Detect which cell encompasses the target text, then output its (x, y) center coordinate. 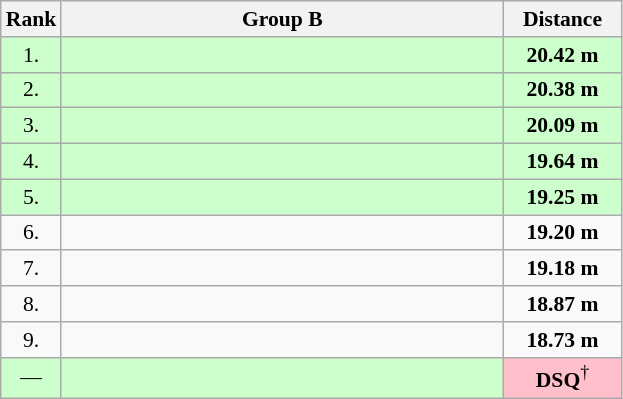
Rank (32, 19)
7. (32, 269)
18.73 m (562, 340)
DSQ† (562, 378)
20.42 m (562, 55)
6. (32, 233)
1. (32, 55)
19.20 m (562, 233)
18.87 m (562, 304)
5. (32, 197)
19.64 m (562, 162)
Distance (562, 19)
Group B (282, 19)
20.09 m (562, 126)
2. (32, 90)
9. (32, 340)
— (32, 378)
19.18 m (562, 269)
3. (32, 126)
20.38 m (562, 90)
4. (32, 162)
19.25 m (562, 197)
8. (32, 304)
